Provide the (x, y) coordinate of the cell's center where the given text is located.  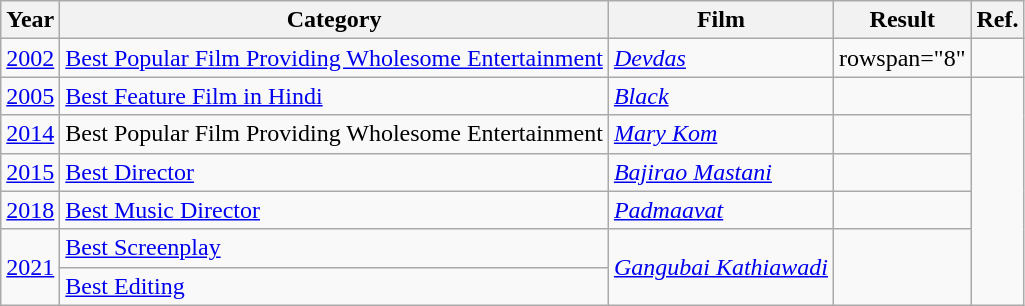
Best Screenplay (334, 248)
Best Director (334, 172)
2018 (30, 210)
2002 (30, 58)
Year (30, 20)
Category (334, 20)
Best Feature Film in Hindi (334, 96)
Gangubai Kathiawadi (720, 267)
Bajirao Mastani (720, 172)
Result (902, 20)
Best Music Director (334, 210)
Devdas (720, 58)
Padmaavat (720, 210)
Best Editing (334, 286)
2014 (30, 134)
Ref. (998, 20)
Black (720, 96)
2015 (30, 172)
2005 (30, 96)
Mary Kom (720, 134)
Film (720, 20)
2021 (30, 267)
rowspan="8" (902, 58)
